Scan for the cell matching the given text and deliver its (X, Y) coordinate at center. 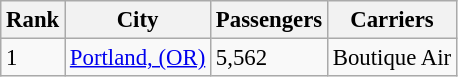
1 (33, 58)
Rank (33, 20)
City (138, 20)
Portland, (OR) (138, 58)
Carriers (392, 20)
Passengers (270, 20)
5,562 (270, 58)
Boutique Air (392, 58)
